Extract the (x, y) coordinate from the center of the cell holding the provided text.  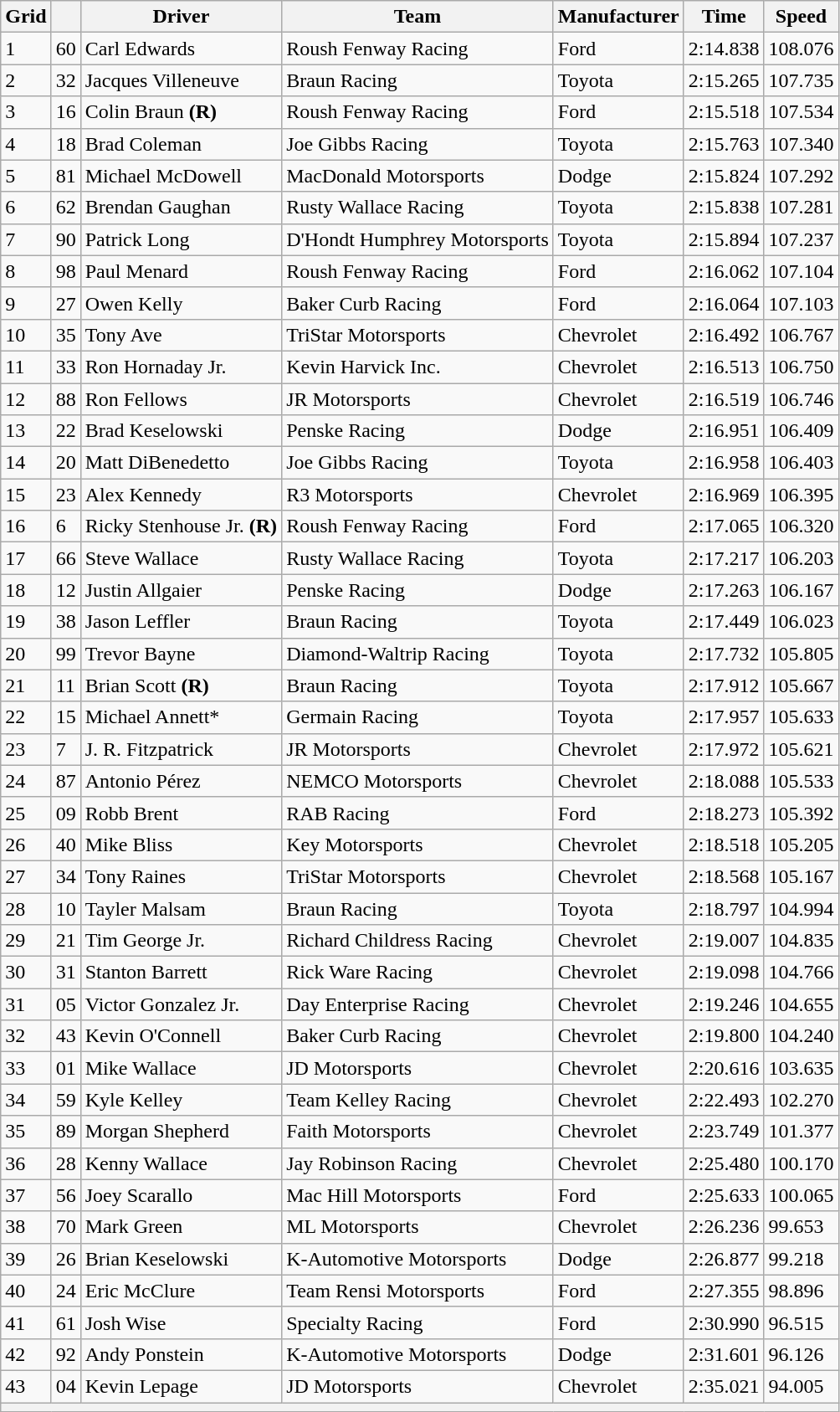
Faith Motorsports (418, 1132)
2:15.763 (724, 144)
D'Hondt Humphrey Motorsports (418, 239)
Eric McClure (181, 1291)
Michael Annett* (181, 717)
Key Motorsports (418, 845)
Ron Fellows (181, 399)
2:16.519 (724, 399)
ML Motorsports (418, 1227)
99.653 (802, 1227)
2 (26, 80)
102.270 (802, 1100)
Brendan Gaughan (181, 208)
2:17.263 (724, 590)
104.835 (802, 941)
2:31.601 (724, 1354)
2:23.749 (724, 1132)
NEMCO Motorsports (418, 781)
Mike Bliss (181, 845)
Specialty Racing (418, 1322)
4 (26, 144)
17 (26, 558)
2:15.894 (724, 239)
R3 Motorsports (418, 495)
104.994 (802, 908)
59 (65, 1100)
Tony Raines (181, 876)
1 (26, 49)
106.023 (802, 622)
106.203 (802, 558)
09 (65, 813)
2:17.972 (724, 749)
Colin Braun (R) (181, 112)
Speed (802, 17)
105.621 (802, 749)
61 (65, 1322)
2:17.912 (724, 685)
106.750 (802, 367)
39 (26, 1259)
98.896 (802, 1291)
99 (65, 654)
107.292 (802, 176)
Kenny Wallace (181, 1163)
107.103 (802, 303)
42 (26, 1354)
101.377 (802, 1132)
2:26.877 (724, 1259)
36 (26, 1163)
Kevin O'Connell (181, 1036)
Rick Ware Racing (418, 973)
04 (65, 1386)
Kevin Harvick Inc. (418, 367)
25 (26, 813)
14 (26, 463)
2:16.062 (724, 271)
Brian Scott (R) (181, 685)
Robb Brent (181, 813)
2:18.273 (724, 813)
MacDonald Motorsports (418, 176)
01 (65, 1068)
105.805 (802, 654)
107.104 (802, 271)
60 (65, 49)
99.218 (802, 1259)
96.515 (802, 1322)
Trevor Bayne (181, 654)
Tony Ave (181, 335)
Brad Coleman (181, 144)
89 (65, 1132)
2:26.236 (724, 1227)
105.667 (802, 685)
Matt DiBenedetto (181, 463)
2:22.493 (724, 1100)
106.746 (802, 399)
Steve Wallace (181, 558)
106.409 (802, 431)
2:16.958 (724, 463)
2:27.355 (724, 1291)
105.167 (802, 876)
Alex Kennedy (181, 495)
103.635 (802, 1068)
62 (65, 208)
Michael McDowell (181, 176)
29 (26, 941)
81 (65, 176)
Manufacturer (618, 17)
105.205 (802, 845)
13 (26, 431)
2:17.957 (724, 717)
107.340 (802, 144)
Andy Ponstein (181, 1354)
106.395 (802, 495)
30 (26, 973)
106.167 (802, 590)
Jay Robinson Racing (418, 1163)
100.170 (802, 1163)
2:19.098 (724, 973)
Kevin Lepage (181, 1386)
Driver (181, 17)
100.065 (802, 1195)
2:19.007 (724, 941)
2:16.492 (724, 335)
Germain Racing (418, 717)
Team Kelley Racing (418, 1100)
105.533 (802, 781)
Kyle Kelley (181, 1100)
2:20.616 (724, 1068)
2:17.449 (724, 622)
2:16.064 (724, 303)
Team (418, 17)
87 (65, 781)
94.005 (802, 1386)
2:18.797 (724, 908)
98 (65, 271)
Grid (26, 17)
104.655 (802, 1004)
Stanton Barrett (181, 973)
Brad Keselowski (181, 431)
RAB Racing (418, 813)
Justin Allgaier (181, 590)
2:17.732 (724, 654)
Team Rensi Motorsports (418, 1291)
Josh Wise (181, 1322)
2:18.568 (724, 876)
Jacques Villeneuve (181, 80)
105.633 (802, 717)
37 (26, 1195)
Richard Childress Racing (418, 941)
J. R. Fitzpatrick (181, 749)
107.735 (802, 80)
Jason Leffler (181, 622)
19 (26, 622)
2:15.824 (724, 176)
70 (65, 1227)
2:30.990 (724, 1322)
Ricky Stenhouse Jr. (R) (181, 526)
107.281 (802, 208)
Mac Hill Motorsports (418, 1195)
107.237 (802, 239)
2:15.265 (724, 80)
106.320 (802, 526)
2:35.021 (724, 1386)
106.403 (802, 463)
Morgan Shepherd (181, 1132)
105.392 (802, 813)
2:18.518 (724, 845)
2:19.800 (724, 1036)
2:17.217 (724, 558)
Tayler Malsam (181, 908)
90 (65, 239)
5 (26, 176)
8 (26, 271)
107.534 (802, 112)
88 (65, 399)
2:18.088 (724, 781)
2:15.518 (724, 112)
104.766 (802, 973)
2:16.951 (724, 431)
2:14.838 (724, 49)
Diamond-Waltrip Racing (418, 654)
2:25.480 (724, 1163)
Joey Scarallo (181, 1195)
Tim George Jr. (181, 941)
2:15.838 (724, 208)
Mark Green (181, 1227)
Owen Kelly (181, 303)
106.767 (802, 335)
9 (26, 303)
Carl Edwards (181, 49)
Paul Menard (181, 271)
Antonio Pérez (181, 781)
41 (26, 1322)
3 (26, 112)
Time (724, 17)
108.076 (802, 49)
2:17.065 (724, 526)
Patrick Long (181, 239)
92 (65, 1354)
Day Enterprise Racing (418, 1004)
66 (65, 558)
Victor Gonzalez Jr. (181, 1004)
2:16.969 (724, 495)
96.126 (802, 1354)
Brian Keselowski (181, 1259)
05 (65, 1004)
104.240 (802, 1036)
Ron Hornaday Jr. (181, 367)
56 (65, 1195)
2:19.246 (724, 1004)
Mike Wallace (181, 1068)
2:25.633 (724, 1195)
2:16.513 (724, 367)
